Locate the cell with the specified text and output its [X, Y] center coordinate. 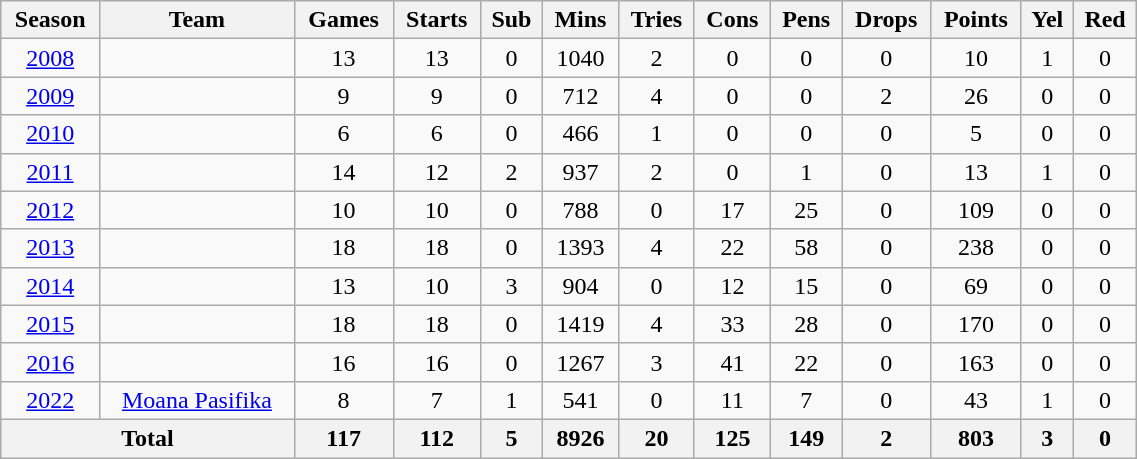
58 [806, 248]
788 [580, 210]
17 [732, 210]
Tries [657, 20]
112 [437, 438]
15 [806, 286]
466 [580, 134]
2011 [50, 172]
170 [976, 324]
Sub [512, 20]
2016 [50, 362]
2014 [50, 286]
11 [732, 400]
2012 [50, 210]
Pens [806, 20]
2010 [50, 134]
Cons [732, 20]
163 [976, 362]
Points [976, 20]
2015 [50, 324]
8926 [580, 438]
Mins [580, 20]
803 [976, 438]
541 [580, 400]
Season [50, 20]
109 [976, 210]
43 [976, 400]
41 [732, 362]
Team [198, 20]
Moana Pasifika [198, 400]
Starts [437, 20]
1419 [580, 324]
2008 [50, 58]
2009 [50, 96]
1393 [580, 248]
1267 [580, 362]
Total [148, 438]
Drops [886, 20]
8 [344, 400]
904 [580, 286]
Red [1105, 20]
28 [806, 324]
1040 [580, 58]
20 [657, 438]
149 [806, 438]
Games [344, 20]
26 [976, 96]
Yel [1047, 20]
33 [732, 324]
117 [344, 438]
125 [732, 438]
69 [976, 286]
937 [580, 172]
14 [344, 172]
2013 [50, 248]
25 [806, 210]
238 [976, 248]
712 [580, 96]
2022 [50, 400]
